Capture the cell that displays the provided text and extract its (x, y) central coordinate. 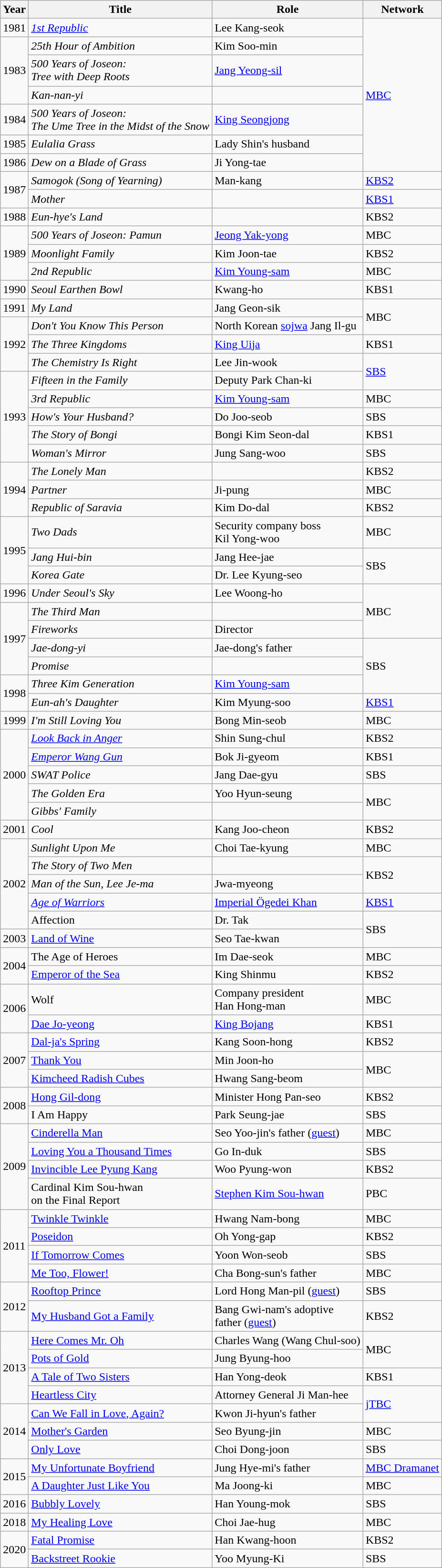
2004 (14, 966)
1985 (14, 144)
Company president Han Hong-man (288, 1000)
Choi Dong-joon (288, 1449)
Han Young-mok (288, 1504)
Poseidon (120, 1237)
2012 (14, 1307)
Title (120, 10)
The Third Man (120, 611)
Only Love (120, 1449)
Heartless City (120, 1395)
Do Joo-seob (288, 417)
2003 (14, 938)
2007 (14, 1060)
Thank You (120, 1060)
Ma Joong-ki (288, 1486)
Hwang Sang-beom (288, 1078)
1989 (14, 253)
Im Dae-seok (288, 957)
Lee Jin-wook (288, 362)
Dr. Lee Kyung-seo (288, 575)
Wolf (120, 1000)
Moonlight Family (120, 253)
Can We Fall in Love, Again? (120, 1413)
The Story of Two Men (120, 866)
Jae-dong-yi (120, 648)
1995 (14, 550)
500 Years of Joseon: The Ume Tree in the Midst of the Snow (120, 119)
1999 (14, 720)
Invincible Lee Pyung Kang (120, 1169)
Republic of Saravia (120, 507)
25th Hour of Ambition (120, 46)
Look Back in Anger (120, 738)
Seo Yoo-jin's father (guest) (288, 1133)
King Seongjong (288, 119)
Cha Bong-sun's father (288, 1273)
2009 (14, 1167)
Kan-nan-yi (120, 95)
Dae Jo-yeong (120, 1024)
Jung Hye-mi's father (288, 1468)
Bongi Kim Seon-dal (288, 435)
Here Comes Mr. Oh (120, 1340)
King Bojang (288, 1024)
How's Your Husband? (120, 417)
Mother (120, 199)
1986 (14, 162)
Kim Myung-soo (288, 702)
Bok Ji-gyeom (288, 757)
Jang Hui-bin (120, 557)
Cardinal Kim Sou-hwan on the Final Report (120, 1194)
Kimcheed Radish Cubes (120, 1078)
Kim Do-dal (288, 507)
Oh Yong-gap (288, 1237)
Sunlight Upon Me (120, 847)
Han Kwang-hoon (288, 1540)
Backstreet Rookie (120, 1558)
Jang Yeong-sil (288, 71)
Stephen Kim Sou-hwan (288, 1194)
Minister Hong Pan-seo (288, 1096)
Fifteen in the Family (120, 380)
3rd Republic (120, 399)
Security company boss Kil Yong-woo (288, 532)
My Husband Got a Family (120, 1315)
2nd Republic (120, 272)
Jae-dong's father (288, 648)
1988 (14, 217)
2014 (14, 1431)
Fatal Promise (120, 1540)
Under Seoul's Sky (120, 593)
I'm Still Loving You (120, 720)
1990 (14, 290)
Emperor Wang Gun (120, 757)
Partner (120, 489)
Yoo Myung-Ki (288, 1558)
Cool (120, 829)
2015 (14, 1477)
Imperial Ögedei Khan (288, 902)
My Land (120, 308)
1983 (14, 71)
The Lonely Man (120, 471)
2002 (14, 884)
MBC Dramanet (402, 1468)
Jang Geon-sik (288, 308)
Kim Joon-tae (288, 253)
Jwa-myeong (288, 884)
2018 (14, 1522)
2013 (14, 1368)
1991 (14, 308)
Pots of Gold (120, 1358)
500 Years of Joseon: Tree with Deep Roots (120, 71)
Park Seung-jae (288, 1115)
Eun-hye's Land (120, 217)
Man-kang (288, 180)
2006 (14, 1008)
The Age of Heroes (120, 957)
Hong Gil-dong (120, 1096)
1981 (14, 28)
Seo Byung-jin (288, 1431)
The Three Kingdoms (120, 344)
Lee Woong-ho (288, 593)
Ji-pung (288, 489)
1984 (14, 119)
Yoon Won-seob (288, 1255)
PBC (402, 1194)
Seoul Earthen Bowl (120, 290)
Three Kim Generation (120, 684)
Woman's Mirror (120, 453)
Gibbs' Family (120, 811)
Kim Soo-min (288, 46)
Bubbly Lovely (120, 1504)
Man of the Sun, Lee Je-ma (120, 884)
2011 (14, 1246)
Min Joon-ho (288, 1060)
1997 (14, 639)
Kang Joo-cheon (288, 829)
Mother's Garden (120, 1431)
Go In-duk (288, 1151)
Jang Hee-jae (288, 557)
Cinderella Man (120, 1133)
Director (288, 630)
My Healing Love (120, 1522)
Bong Min-seob (288, 720)
Choi Tae-kyung (288, 847)
Samogok (Song of Yearning) (120, 180)
Shin Sung-chul (288, 738)
Twinkle Twinkle (120, 1219)
Me Too, Flower! (120, 1273)
Seo Tae-kwan (288, 938)
Rooftop Prince (120, 1291)
A Daughter Just Like You (120, 1486)
Age of Warriors (120, 902)
I Am Happy (120, 1115)
Eulalia Grass (120, 144)
King Uija (288, 344)
2008 (14, 1105)
Kang Soon-hong (288, 1042)
If Tomorrow Comes (120, 1255)
Charles Wang (Wang Chul-soo) (288, 1340)
1998 (14, 693)
1996 (14, 593)
Korea Gate (120, 575)
Lord Hong Man-pil (guest) (288, 1291)
1993 (14, 417)
Dr. Tak (288, 920)
Network (402, 10)
Land of Wine (120, 938)
Choi Jae-hug (288, 1522)
Kwang-ho (288, 290)
500 Years of Joseon: Pamun (120, 235)
1987 (14, 189)
Lee Kang-seok (288, 28)
My Unfortunate Boyfriend (120, 1468)
Two Dads (120, 532)
Hwang Nam-bong (288, 1219)
Kwon Ji-hyun's father (288, 1413)
1st Republic (120, 28)
Woo Pyung-won (288, 1169)
2001 (14, 829)
jTBC (402, 1404)
North Korean sojwa Jang Il-gu (288, 326)
Emperor of the Sea (120, 975)
2000 (14, 775)
Han Yong-deok (288, 1377)
Affection (120, 920)
Role (288, 10)
2020 (14, 1549)
SWAT Police (120, 775)
2016 (14, 1504)
Attorney General Ji Man-hee (288, 1395)
Jung Sang-woo (288, 453)
Year (14, 10)
Jang Dae-gyu (288, 775)
The Chemistry Is Right (120, 362)
Bang Gwi-nam's adoptive father (guest) (288, 1315)
Jung Byung-hoo (288, 1358)
Ji Yong-tae (288, 162)
1992 (14, 344)
Dew on a Blade of Grass (120, 162)
Dal-ja's Spring (120, 1042)
Jeong Yak-yong (288, 235)
The Golden Era (120, 793)
Deputy Park Chan-ki (288, 380)
Loving You a Thousand Times (120, 1151)
The Story of Bongi (120, 435)
Eun-ah's Daughter (120, 702)
Fireworks (120, 630)
A Tale of Two Sisters (120, 1377)
1994 (14, 489)
Don't You Know This Person (120, 326)
Promise (120, 666)
King Shinmu (288, 975)
Lady Shin's husband (288, 144)
Yoo Hyun-seung (288, 793)
